Identify which cell holds the provided text, then report its [X, Y] central coordinate. 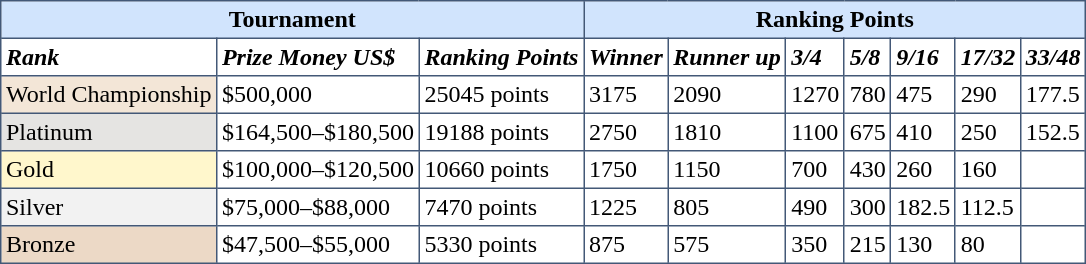
182.5 [923, 207]
410 [923, 132]
1225 [626, 207]
350 [815, 245]
$75,000–$88,000 [318, 207]
875 [626, 245]
80 [988, 245]
9/16 [923, 57]
3175 [626, 95]
2090 [727, 95]
7470 points [502, 207]
2750 [626, 132]
Winner [626, 57]
1810 [727, 132]
5/8 [867, 57]
475 [923, 95]
490 [815, 207]
700 [815, 170]
$164,500–$180,500 [318, 132]
Gold [109, 170]
215 [867, 245]
1750 [626, 170]
$47,500–$55,000 [318, 245]
130 [923, 245]
Silver [109, 207]
25045 points [502, 95]
1150 [727, 170]
World Championship [109, 95]
300 [867, 207]
575 [727, 245]
805 [727, 207]
260 [923, 170]
5330 points [502, 245]
250 [988, 132]
19188 points [502, 132]
Bronze [109, 245]
Rank [109, 57]
$500,000 [318, 95]
780 [867, 95]
17/32 [988, 57]
10660 points [502, 170]
1270 [815, 95]
112.5 [988, 207]
$100,000–$120,500 [318, 170]
430 [867, 170]
Runner up [727, 57]
177.5 [1054, 95]
Platinum [109, 132]
33/48 [1054, 57]
1100 [815, 132]
160 [988, 170]
3/4 [815, 57]
152.5 [1054, 132]
Tournament [292, 20]
Prize Money US$ [318, 57]
290 [988, 95]
675 [867, 132]
